Extract the [x, y] coordinate from the center of the cell holding the provided text.  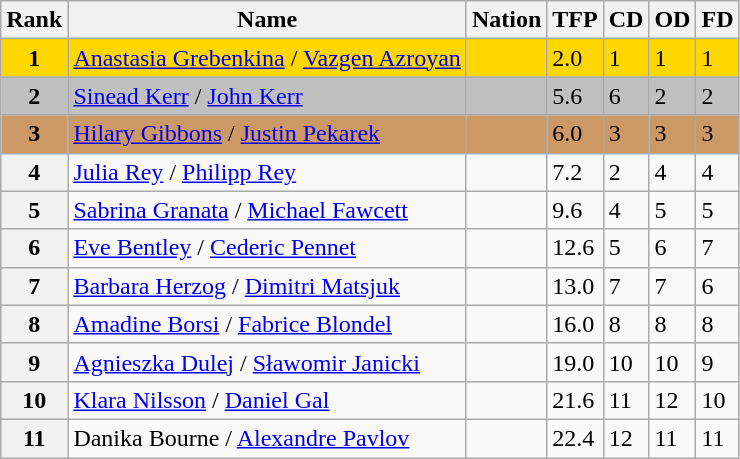
Anastasia Grebenkina / Vazgen Azroyan [268, 58]
5.6 [575, 96]
Barbara Herzog / Dimitri Matsjuk [268, 286]
FD [718, 20]
Eve Bentley / Cederic Pennet [268, 248]
12.6 [575, 248]
Name [268, 20]
19.0 [575, 362]
16.0 [575, 324]
CD [626, 20]
Hilary Gibbons / Justin Pekarek [268, 134]
Klara Nilsson / Daniel Gal [268, 400]
Julia Rey / Philipp Rey [268, 172]
OD [672, 20]
Rank [34, 20]
7.2 [575, 172]
TFP [575, 20]
Nation [506, 20]
22.4 [575, 438]
2.0 [575, 58]
21.6 [575, 400]
Agnieszka Dulej / Sławomir Janicki [268, 362]
6.0 [575, 134]
Amadine Borsi / Fabrice Blondel [268, 324]
Sinead Kerr / John Kerr [268, 96]
13.0 [575, 286]
Danika Bourne / Alexandre Pavlov [268, 438]
9.6 [575, 210]
Sabrina Granata / Michael Fawcett [268, 210]
